Return the [X, Y] coordinate for the center point of the cell that contains the specified text.  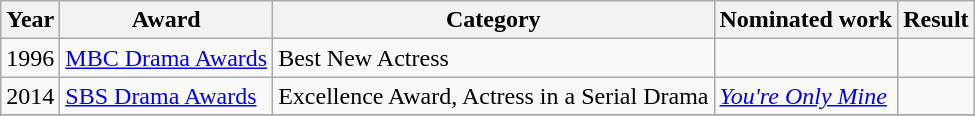
Best New Actress [494, 58]
1996 [30, 58]
SBS Drama Awards [166, 96]
Excellence Award, Actress in a Serial Drama [494, 96]
Result [936, 20]
Year [30, 20]
MBC Drama Awards [166, 58]
Category [494, 20]
You're Only Mine [806, 96]
2014 [30, 96]
Nominated work [806, 20]
Award [166, 20]
